For the text-containing cell, return its midpoint in (X, Y) coordinate format. 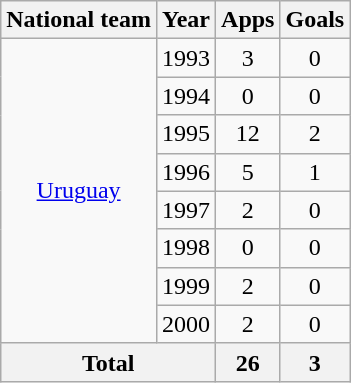
Year (186, 20)
1995 (186, 134)
1993 (186, 58)
1997 (186, 210)
12 (248, 134)
1999 (186, 286)
Uruguay (79, 191)
1 (315, 172)
1996 (186, 172)
1994 (186, 96)
Goals (315, 20)
Apps (248, 20)
2000 (186, 324)
National team (79, 20)
1998 (186, 248)
26 (248, 362)
5 (248, 172)
Total (108, 362)
